Output the [X, Y] coordinate of the center of the cell containing the given text.  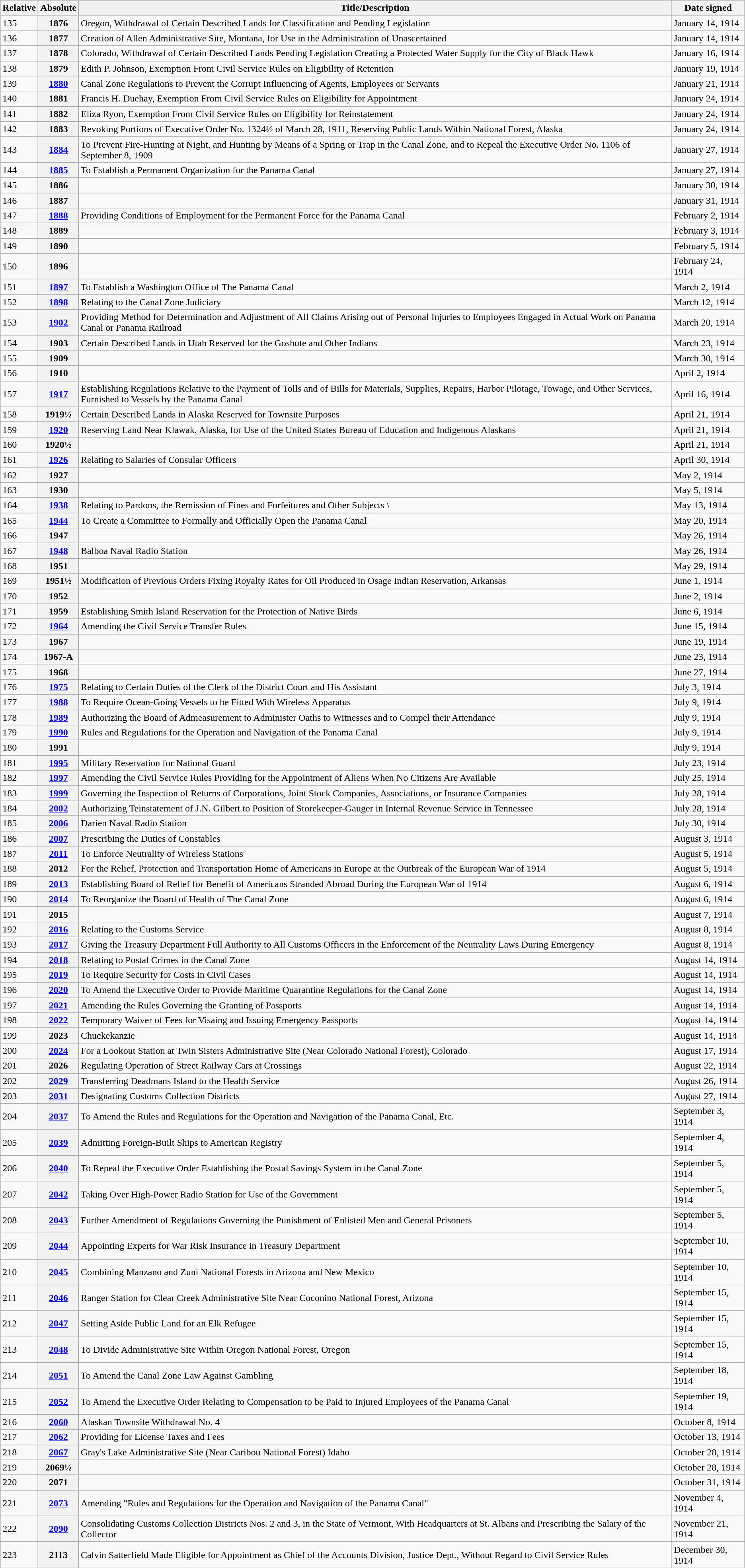
151 [19, 287]
170 [19, 596]
2043 [59, 1220]
1878 [59, 53]
202 [19, 1081]
Transferring Deadmans Island to the Health Service [375, 1081]
June 19, 1914 [708, 642]
173 [19, 642]
Colorado, Withdrawal of Certain Described Lands Pending Legislation Creating a Protected Water Supply for the City of Black Hawk [375, 53]
184 [19, 808]
September 3, 1914 [708, 1117]
Relating to Pardons, the Remission of Fines and Forfeitures and Other Subjects \ [375, 505]
2040 [59, 1168]
June 27, 1914 [708, 672]
Gray's Lake Administrative Site (Near Caribou National Forest) Idaho [375, 1452]
July 30, 1914 [708, 823]
2046 [59, 1298]
137 [19, 53]
Title/Description [375, 8]
Providing for License Taxes and Fees [375, 1437]
175 [19, 672]
142 [19, 129]
156 [19, 373]
Relating to Certain Duties of the Clerk of the District Court and His Assistant [375, 687]
June 15, 1914 [708, 626]
January 30, 1914 [708, 185]
141 [19, 114]
To Require Ocean-Going Vessels to be Fitted With Wireless Apparatus [375, 702]
2069½ [59, 1467]
2016 [59, 929]
201 [19, 1066]
146 [19, 200]
1877 [59, 38]
Relating to Salaries of Consular Officers [375, 460]
214 [19, 1375]
Darien Naval Radio Station [375, 823]
October 13, 1914 [708, 1437]
March 20, 1914 [708, 322]
1952 [59, 596]
2022 [59, 1020]
February 2, 1914 [708, 216]
208 [19, 1220]
1876 [59, 23]
To Repeal the Executive Order Establishing the Postal Savings System in the Canal Zone [375, 1168]
182 [19, 778]
196 [19, 990]
155 [19, 358]
192 [19, 929]
2023 [59, 1036]
1883 [59, 129]
Giving the Treasury Department Full Authority to All Customs Officers in the Enforcement of the Neutrality Laws During Emergency [375, 944]
1879 [59, 68]
Temporary Waiver of Fees for Visaing and Issuing Emergency Passports [375, 1020]
To Create a Committee to Formally and Officially Open the Panama Canal [375, 521]
To Amend the Rules and Regulations for the Operation and Navigation of the Panama Canal, Etc. [375, 1117]
Amending the Rules Governing the Granting of Passports [375, 1005]
148 [19, 231]
2052 [59, 1402]
2031 [59, 1096]
August 3, 1914 [708, 839]
213 [19, 1350]
140 [19, 99]
2021 [59, 1005]
2017 [59, 944]
1902 [59, 322]
2006 [59, 823]
171 [19, 611]
Balboa Naval Radio Station [375, 551]
Ranger Station for Clear Creek Administrative Site Near Coconino National Forest, Arizona [375, 1298]
2013 [59, 884]
Creation of Allen Administrative Site, Montana, for Use in the Administration of Unascertained [375, 38]
September 4, 1914 [708, 1142]
1995 [59, 763]
154 [19, 343]
2029 [59, 1081]
May 2, 1914 [708, 475]
Governing the Inspection of Returns of Corporations, Joint Stock Companies, Associations, or Insurance Companies [375, 793]
1930 [59, 490]
169 [19, 581]
1991 [59, 748]
186 [19, 839]
Francis H. Duehay, Exemption From Civil Service Rules on Eligibility for Appointment [375, 99]
157 [19, 394]
Oregon, Withdrawal of Certain Described Lands for Classification and Pending Legislation [375, 23]
162 [19, 475]
To Amend the Canal Zone Law Against Gambling [375, 1375]
166 [19, 536]
1975 [59, 687]
165 [19, 521]
1926 [59, 460]
Relating to the Customs Service [375, 929]
1920½ [59, 445]
To Divide Administrative Site Within Oregon National Forest, Oregon [375, 1350]
March 2, 1914 [708, 287]
1938 [59, 505]
159 [19, 429]
Amending the Civil Service Rules Providing for the Appointment of Aliens When No Citizens Are Available [375, 778]
1959 [59, 611]
June 6, 1914 [708, 611]
2019 [59, 975]
Chuckekanzie [375, 1036]
Modification of Previous Orders Fixing Royalty Rates for Oil Produced in Osage Indian Reservation, Arkansas [375, 581]
211 [19, 1298]
2039 [59, 1142]
2090 [59, 1529]
Admitting Foreign-Built Ships to American Registry [375, 1142]
Amending "Rules and Regulations for the Operation and Navigation of the Panama Canal" [375, 1503]
1967 [59, 642]
1909 [59, 358]
October 8, 1914 [708, 1422]
2011 [59, 854]
1927 [59, 475]
1989 [59, 718]
February 24, 1914 [708, 267]
135 [19, 23]
221 [19, 1503]
183 [19, 793]
Absolute [59, 8]
May 29, 1914 [708, 566]
Authorizing Teinstatement of J.N. Gilbert to Position of Storekeeper-Gauger in Internal Revenue Service in Tennessee [375, 808]
172 [19, 626]
Revoking Portions of Executive Order No. 1324½ of March 28, 1911, Reserving Public Lands Within National Forest, Alaska [375, 129]
1890 [59, 246]
2073 [59, 1503]
180 [19, 748]
June 2, 1914 [708, 596]
138 [19, 68]
Reserving Land Near Klawak, Alaska, for Use of the United States Bureau of Education and Indigenous Alaskans [375, 429]
223 [19, 1554]
1897 [59, 287]
Taking Over High-Power Radio Station for Use of the Government [375, 1194]
160 [19, 445]
November 4, 1914 [708, 1503]
1968 [59, 672]
March 30, 1914 [708, 358]
Combining Manzano and Zuni National Forests in Arizona and New Mexico [375, 1272]
149 [19, 246]
October 31, 1914 [708, 1482]
Certain Described Lands in Alaska Reserved for Townsite Purposes [375, 414]
May 20, 1914 [708, 521]
November 21, 1914 [708, 1529]
1944 [59, 521]
2071 [59, 1482]
1910 [59, 373]
217 [19, 1437]
210 [19, 1272]
1947 [59, 536]
Amending the Civil Service Transfer Rules [375, 626]
For the Relief, Protection and Transportation Home of Americans in Europe at the Outbreak of the European War of 1914 [375, 869]
Relating to Postal Crimes in the Canal Zone [375, 960]
163 [19, 490]
Alaskan Townsite Withdrawal No. 4 [375, 1422]
187 [19, 854]
1951 [59, 566]
August 27, 1914 [708, 1096]
September 19, 1914 [708, 1402]
2048 [59, 1350]
March 23, 1914 [708, 343]
158 [19, 414]
To Establish a Permanent Organization for the Panama Canal [375, 170]
September 18, 1914 [708, 1375]
185 [19, 823]
188 [19, 869]
April 2, 1914 [708, 373]
2007 [59, 839]
2060 [59, 1422]
189 [19, 884]
1917 [59, 394]
1888 [59, 216]
August 22, 1914 [708, 1066]
2014 [59, 899]
174 [19, 657]
Certain Described Lands in Utah Reserved for the Goshute and Other Indians [375, 343]
Regulating Operation of Street Railway Cars at Crossings [375, 1066]
August 17, 1914 [708, 1051]
June 23, 1914 [708, 657]
194 [19, 960]
1884 [59, 150]
152 [19, 302]
Establishing Smith Island Reservation for the Protection of Native Birds [375, 611]
Providing Conditions of Employment for the Permanent Force for the Panama Canal [375, 216]
215 [19, 1402]
March 12, 1914 [708, 302]
176 [19, 687]
Rules and Regulations for the Operation and Navigation of the Panama Canal [375, 733]
2037 [59, 1117]
January 16, 1914 [708, 53]
2020 [59, 990]
181 [19, 763]
1964 [59, 626]
2113 [59, 1554]
2024 [59, 1051]
For a Lookout Station at Twin Sisters Administrative Site (Near Colorado National Forest), Colorado [375, 1051]
February 3, 1914 [708, 231]
216 [19, 1422]
1999 [59, 793]
191 [19, 914]
July 25, 1914 [708, 778]
139 [19, 84]
1919½ [59, 414]
To Require Security for Costs in Civil Cases [375, 975]
Further Amendment of Regulations Governing the Punishment of Enlisted Men and General Prisoners [375, 1220]
To Establish a Washington Office of The Panama Canal [375, 287]
Authorizing the Board of Admeasurement to Administer Oaths to Witnesses and to Compel their Attendance [375, 718]
Appointing Experts for War Risk Insurance in Treasury Department [375, 1246]
July 23, 1914 [708, 763]
212 [19, 1324]
2012 [59, 869]
143 [19, 150]
Setting Aside Public Land for an Elk Refugee [375, 1324]
190 [19, 899]
2044 [59, 1246]
2002 [59, 808]
145 [19, 185]
164 [19, 505]
2042 [59, 1194]
150 [19, 267]
1920 [59, 429]
178 [19, 718]
Relative [19, 8]
1951½ [59, 581]
195 [19, 975]
Date signed [708, 8]
1889 [59, 231]
Calvin Satterfield Made Eligible for Appointment as Chief of the Accounts Division, Justice Dept., Without Regard to Civil Service Rules [375, 1554]
200 [19, 1051]
2015 [59, 914]
179 [19, 733]
February 5, 1914 [708, 246]
1990 [59, 733]
203 [19, 1096]
Eliza Ryon, Exemption From Civil Service Rules on Eligibility for Reinstatement [375, 114]
1898 [59, 302]
2067 [59, 1452]
177 [19, 702]
June 1, 1914 [708, 581]
August 7, 1914 [708, 914]
January 19, 1914 [708, 68]
January 21, 1914 [708, 84]
197 [19, 1005]
To Enforce Neutrality of Wireless Stations [375, 854]
153 [19, 322]
January 31, 1914 [708, 200]
August 26, 1914 [708, 1081]
July 3, 1914 [708, 687]
144 [19, 170]
To Amend the Executive Order Relating to Compensation to be Paid to Injured Employees of the Panama Canal [375, 1402]
2051 [59, 1375]
To Reorganize the Board of Health of The Canal Zone [375, 899]
May 13, 1914 [708, 505]
167 [19, 551]
1896 [59, 267]
2047 [59, 1324]
198 [19, 1020]
April 16, 1914 [708, 394]
209 [19, 1246]
2018 [59, 960]
168 [19, 566]
2062 [59, 1437]
222 [19, 1529]
1885 [59, 170]
1881 [59, 99]
218 [19, 1452]
1880 [59, 84]
147 [19, 216]
193 [19, 944]
1886 [59, 185]
1948 [59, 551]
Establishing Board of Relief for Benefit of Americans Stranded Abroad During the European War of 1914 [375, 884]
Designating Customs Collection Districts [375, 1096]
May 5, 1914 [708, 490]
To Amend the Executive Order to Provide Maritime Quarantine Regulations for the Canal Zone [375, 990]
1903 [59, 343]
April 30, 1914 [708, 460]
220 [19, 1482]
1988 [59, 702]
136 [19, 38]
205 [19, 1142]
1997 [59, 778]
199 [19, 1036]
Prescribing the Duties of Constables [375, 839]
Canal Zone Regulations to Prevent the Corrupt Influencing of Agents, Employees or Servants [375, 84]
206 [19, 1168]
219 [19, 1467]
204 [19, 1117]
161 [19, 460]
2045 [59, 1272]
Military Reservation for National Guard [375, 763]
December 30, 1914 [708, 1554]
Edith P. Johnson, Exemption From Civil Service Rules on Eligibility of Retention [375, 68]
Relating to the Canal Zone Judiciary [375, 302]
1882 [59, 114]
1967-A [59, 657]
1887 [59, 200]
2026 [59, 1066]
207 [19, 1194]
